Detect which cell encompasses the target text, then output its [x, y] center coordinate. 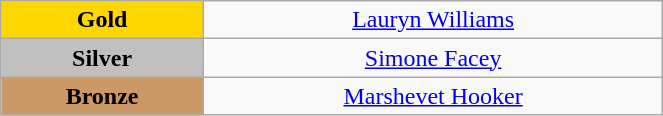
Bronze [102, 96]
Marshevet Hooker [432, 96]
Lauryn Williams [432, 20]
Simone Facey [432, 58]
Gold [102, 20]
Silver [102, 58]
